Output the (X, Y) coordinate of the center of the cell containing the given text.  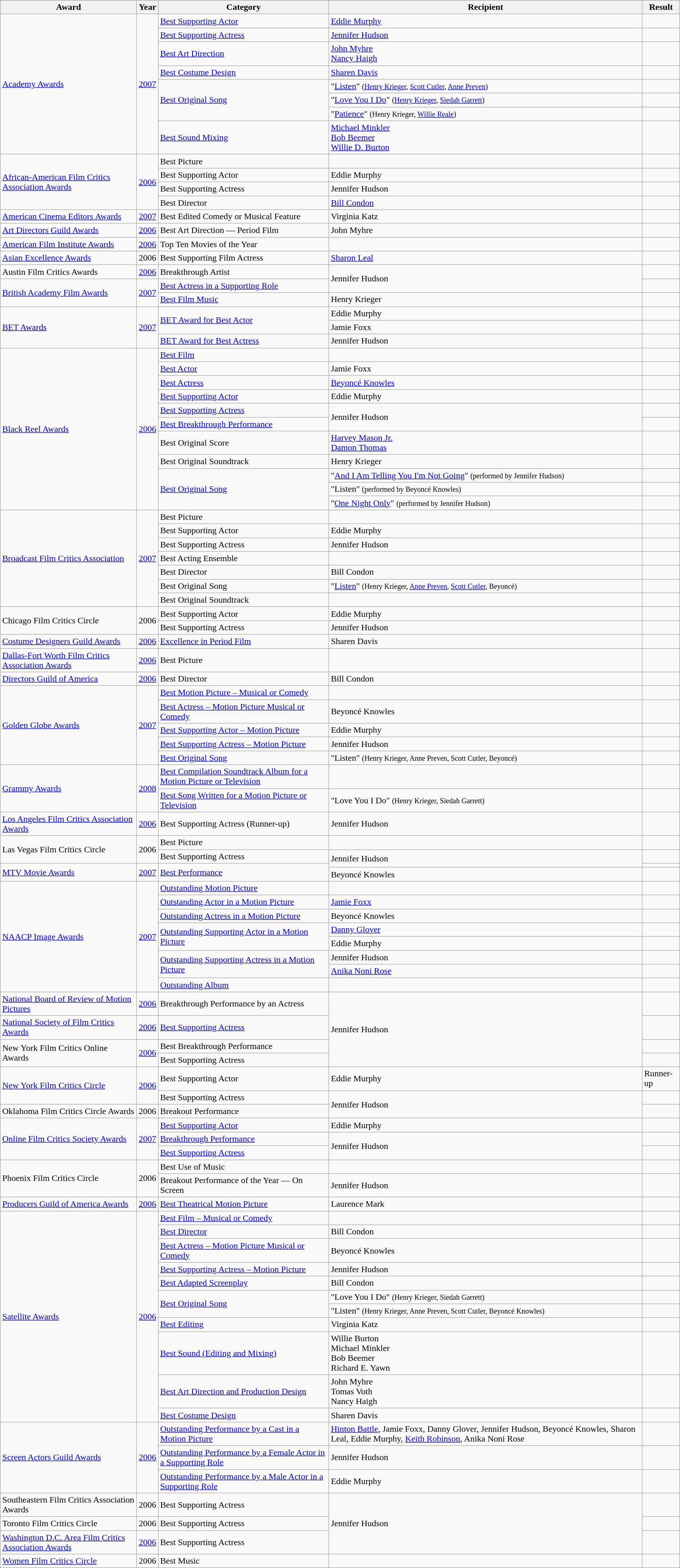
Excellence in Period Film (243, 641)
Dallas-Fort Worth Film Critics Association Awards (69, 660)
American Film Institute Awards (69, 244)
Outstanding Performance by a Cast in a Motion Picture (243, 1434)
Asian Excellence Awards (69, 258)
Best Art Direction — Period Film (243, 230)
Runner-up (661, 1079)
MTV Movie Awards (69, 872)
American Cinema Editors Awards (69, 217)
African-American Film Critics Association Awards (69, 182)
Los Angeles Film Critics Association Awards (69, 824)
Directors Guild of America (69, 679)
Breakout Performance of the Year — On Screen (243, 1186)
National Society of Film Critics Awards (69, 1027)
Best Art Direction (243, 54)
British Academy Film Awards (69, 293)
Best Film Music (243, 299)
BET Award for Best Actress (243, 341)
Best Actress in a Supporting Role (243, 286)
Best Song Written for a Motion Picture or Television (243, 800)
Best Editing (243, 1324)
Art Directors Guild Awards (69, 230)
Online Film Critics Society Awards (69, 1139)
"Listen" (performed by Beyoncé Knowles) (485, 489)
2008 (147, 788)
Screen Actors Guild Awards (69, 1458)
Women Film Critics Circle (69, 1561)
Outstanding Supporting Actor in a Motion Picture (243, 937)
New York Film Critics Circle (69, 1085)
Best Motion Picture – Musical or Comedy (243, 693)
Breakthrough Artist (243, 272)
Breakout Performance (243, 1111)
Austin Film Critics Awards (69, 272)
Outstanding Supporting Actress in a Motion Picture (243, 964)
Toronto Film Critics Circle (69, 1524)
"One Night Only" (performed by Jennifer Hudson) (485, 503)
John Myhre Tomas Voth Nancy Haigh (485, 1391)
"And I Am Telling You I'm Not Going" (performed by Jennifer Hudson) (485, 475)
Costume Designers Guild Awards (69, 641)
Outstanding Performance by a Male Actor in a Supporting Role (243, 1481)
Best Supporting Film Actress (243, 258)
Satellite Awards (69, 1316)
Best Film – Musical or Comedy (243, 1218)
Best Edited Comedy or Musical Feature (243, 217)
Producers Guild of America Awards (69, 1204)
Outstanding Actor in a Motion Picture (243, 902)
Best Supporting Actress (Runner-up) (243, 824)
BET Awards (69, 327)
Best Actress (243, 382)
New York Film Critics Online Awards (69, 1053)
Oklahoma Film Critics Circle Awards (69, 1111)
Harvey Mason Jr. Damon Thomas (485, 443)
Southeastern Film Critics Association Awards (69, 1505)
Danny Glover (485, 930)
Las Vegas Film Critics Circle (69, 849)
Best Actor (243, 369)
"Listen" (Henry Krieger, Anne Preven, Scott Cutler, Beyoncé Knowles) (485, 1311)
Golden Globe Awards (69, 725)
Michael Minkler Bob Beemer Willie D. Burton (485, 137)
Sharon Leal (485, 258)
Outstanding Performance by a Female Actor in a Supporting Role (243, 1458)
Outstanding Album (243, 985)
Best Performance (243, 872)
Broadcast Film Critics Association (69, 558)
Top Ten Movies of the Year (243, 244)
Best Supporting Actor – Motion Picture (243, 730)
Outstanding Actress in a Motion Picture (243, 916)
Award (69, 7)
Laurence Mark (485, 1204)
Chicago Film Critics Circle (69, 620)
Best Acting Ensemble (243, 558)
Hinton Battle, Jamie Foxx, Danny Glover, Jennifer Hudson, Beyoncé Knowles, Sharon Leal, Eddie Murphy, Keith Robinson, Anika Noni Rose (485, 1434)
Recipient (485, 7)
Category (243, 7)
Best Film (243, 355)
Grammy Awards (69, 788)
Best Sound Mixing (243, 137)
Anika Noni Rose (485, 971)
Best Theatrical Motion Picture (243, 1204)
Best Adapted Screenplay (243, 1283)
Best Music (243, 1561)
Black Reel Awards (69, 429)
Best Art Direction and Production Design (243, 1391)
Best Original Score (243, 443)
Outstanding Motion Picture (243, 888)
Best Compilation Soundtrack Album for a Motion Picture or Television (243, 776)
National Board of Review of Motion Pictures (69, 1004)
"Listen" (Henry Krieger, Scott Cutler, Anne Preven) (485, 86)
Breakthrough Performance (243, 1139)
Best Sound (Editing and Mixing) (243, 1353)
Best Use of Music (243, 1166)
Result (661, 7)
BET Award for Best Actor (243, 320)
Willie Burton Michael Minkler Bob Beemer Richard E. Yawn (485, 1353)
Academy Awards (69, 84)
John Myhre Nancy Haigh (485, 54)
"Patience" (Henry Krieger, Willie Reale) (485, 114)
NAACP Image Awards (69, 936)
Washington D.C. Area Film Critics Association Awards (69, 1543)
Year (147, 7)
Phoenix Film Critics Circle (69, 1178)
John Myhre (485, 230)
Breakthrough Performance by an Actress (243, 1004)
